Search for the cell housing the specified text and yield its (x, y) center coordinate. 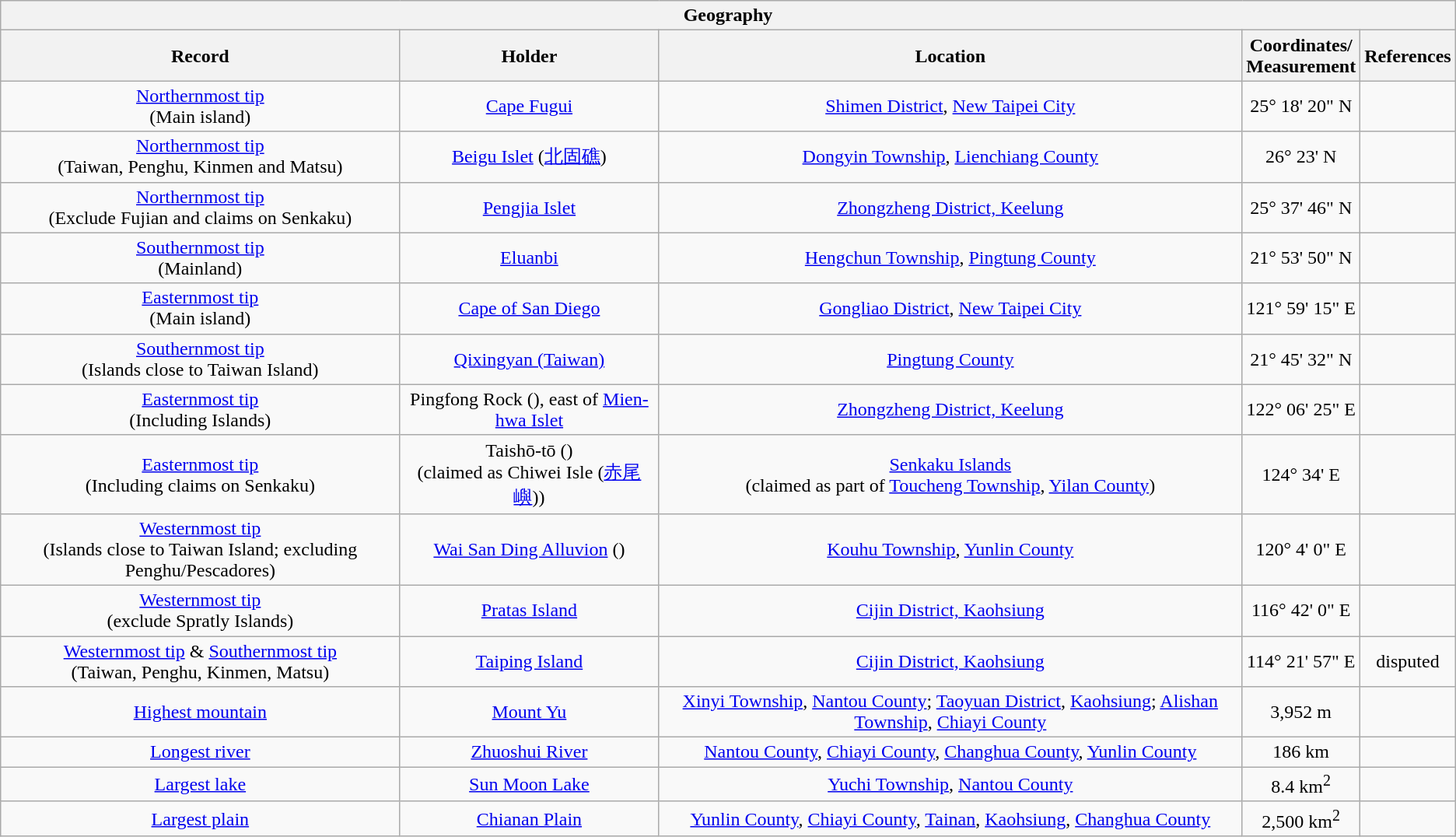
Southernmost tip(Mainland) (201, 258)
Xinyi Township, Nantou County; Taoyuan District, Kaohsiung; Alishan Township, Chiayi County (950, 713)
Zhuoshui River (529, 752)
Easternmost tip(Including claims on Senkaku) (201, 475)
Record (201, 56)
114° 21' 57" E (1301, 661)
Geography (728, 16)
Mount Yu (529, 713)
25° 37' 46" N (1301, 207)
2,500 km2 (1301, 818)
Qixingyan (Taiwan) (529, 359)
26° 23' N (1301, 157)
Northernmost tip(Taiwan, Penghu, Kinmen and Matsu) (201, 157)
Pingfong Rock (), east of Mien-hwa Islet (529, 409)
21° 53' 50" N (1301, 258)
Holder (529, 56)
186 km (1301, 752)
124° 34' E (1301, 475)
References (1408, 56)
Highest mountain (201, 713)
21° 45' 32" N (1301, 359)
Westernmost tip(Islands close to Taiwan Island; excluding Penghu/Pescadores) (201, 549)
Kouhu Township, Yunlin County (950, 549)
8.4 km2 (1301, 784)
Coordinates/Measurement (1301, 56)
Pengjia Islet (529, 207)
Easternmost tip(Including Islands) (201, 409)
Nantou County, Chiayi County, Changhua County, Yunlin County (950, 752)
Wai San Ding Alluvion () (529, 549)
Senkaku Islands(claimed as part of Toucheng Township, Yilan County) (950, 475)
Gongliao District, New Taipei City (950, 308)
Yunlin County, Chiayi County, Tainan, Kaohsiung, Changhua County (950, 818)
Westernmost tip(exclude Spratly Islands) (201, 610)
25° 18' 20" N (1301, 106)
Northernmost tip(Main island) (201, 106)
Southernmost tip(Islands close to Taiwan Island) (201, 359)
Taiping Island (529, 661)
Cape Fugui (529, 106)
Chianan Plain (529, 818)
Largest plain (201, 818)
121° 59' 15" E (1301, 308)
Yuchi Township, Nantou County (950, 784)
Pratas Island (529, 610)
116° 42' 0" E (1301, 610)
Dongyin Township, Lienchiang County (950, 157)
Largest lake (201, 784)
Northernmost tip(Exclude Fujian and claims on Senkaku) (201, 207)
Westernmost tip & Southernmost tip(Taiwan, Penghu, Kinmen, Matsu) (201, 661)
Easternmost tip(Main island) (201, 308)
3,952 m (1301, 713)
120° 4' 0" E (1301, 549)
Hengchun Township, Pingtung County (950, 258)
Location (950, 56)
Sun Moon Lake (529, 784)
122° 06' 25" E (1301, 409)
Eluanbi (529, 258)
Shimen District, New Taipei City (950, 106)
Pingtung County (950, 359)
Beigu Islet (北固礁) (529, 157)
Longest river (201, 752)
disputed (1408, 661)
Taishō-tō ()(claimed as Chiwei Isle (赤尾嶼)) (529, 475)
Cape of San Diego (529, 308)
